Extract the [X, Y] coordinate from the center of the cell holding the provided text.  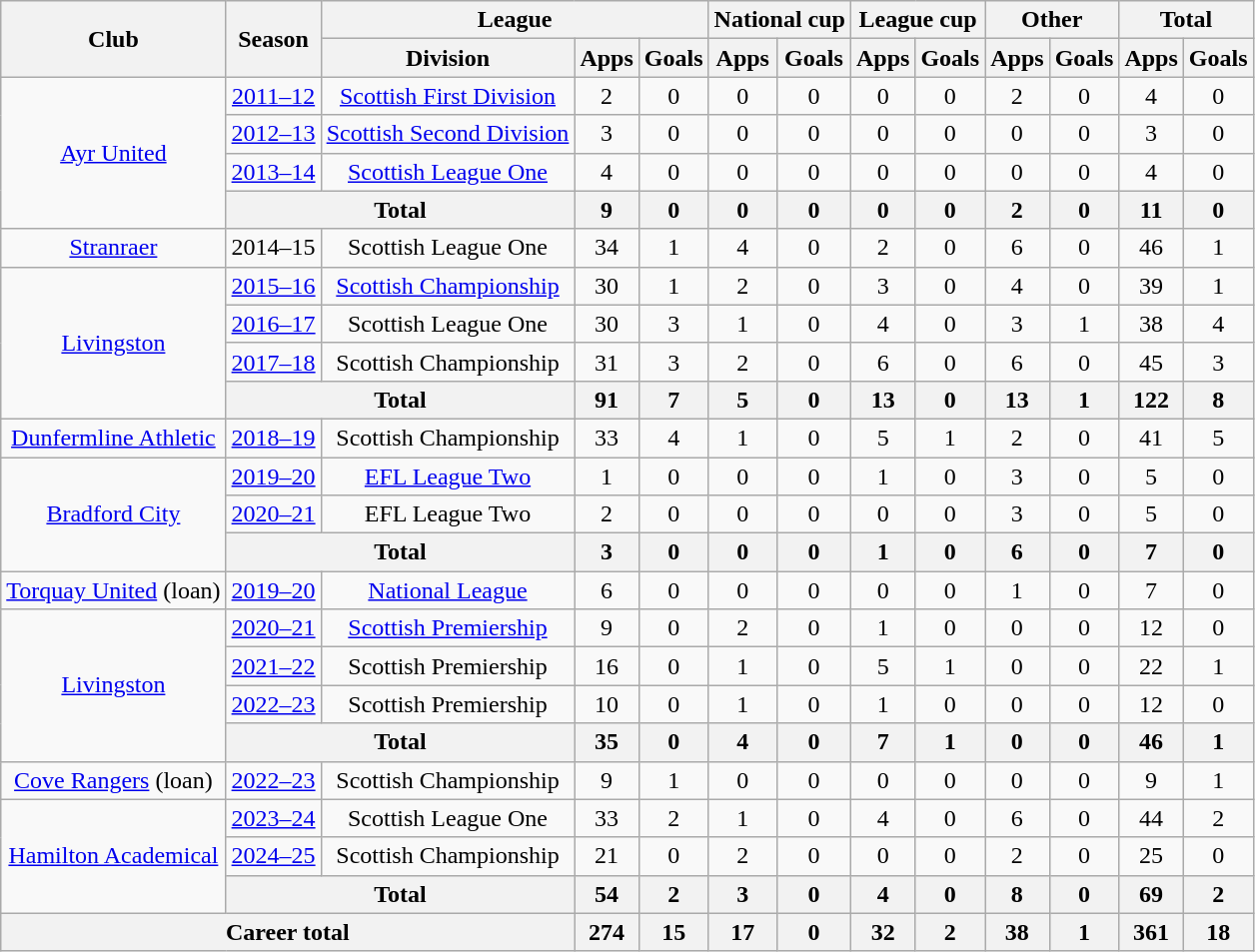
2015–16 [274, 286]
Scottish Second Division [448, 134]
2013–14 [274, 172]
2024–25 [274, 856]
31 [607, 362]
45 [1151, 362]
361 [1151, 932]
2016–17 [274, 324]
25 [1151, 856]
11 [1151, 210]
10 [607, 704]
122 [1151, 400]
21 [607, 856]
15 [673, 932]
League [515, 20]
34 [607, 248]
Cove Rangers (loan) [114, 780]
39 [1151, 286]
41 [1151, 438]
2017–18 [274, 362]
2014–15 [274, 248]
Bradford City [114, 514]
Other [1052, 20]
91 [607, 400]
44 [1151, 818]
Division [448, 58]
Club [114, 39]
Dunfermline Athletic [114, 438]
National cup [779, 20]
Ayr United [114, 153]
16 [607, 666]
Torquay United (loan) [114, 590]
274 [607, 932]
2012–13 [274, 134]
League cup [917, 20]
National League [448, 590]
18 [1218, 932]
32 [882, 932]
22 [1151, 666]
2018–19 [274, 438]
Scottish First Division [448, 96]
2011–12 [274, 96]
69 [1151, 894]
2021–22 [274, 666]
2023–24 [274, 818]
54 [607, 894]
35 [607, 742]
Season [274, 39]
Career total [288, 932]
Hamilton Academical [114, 856]
Stranraer [114, 248]
17 [742, 932]
